Search for the cell housing the specified text and yield its [x, y] center coordinate. 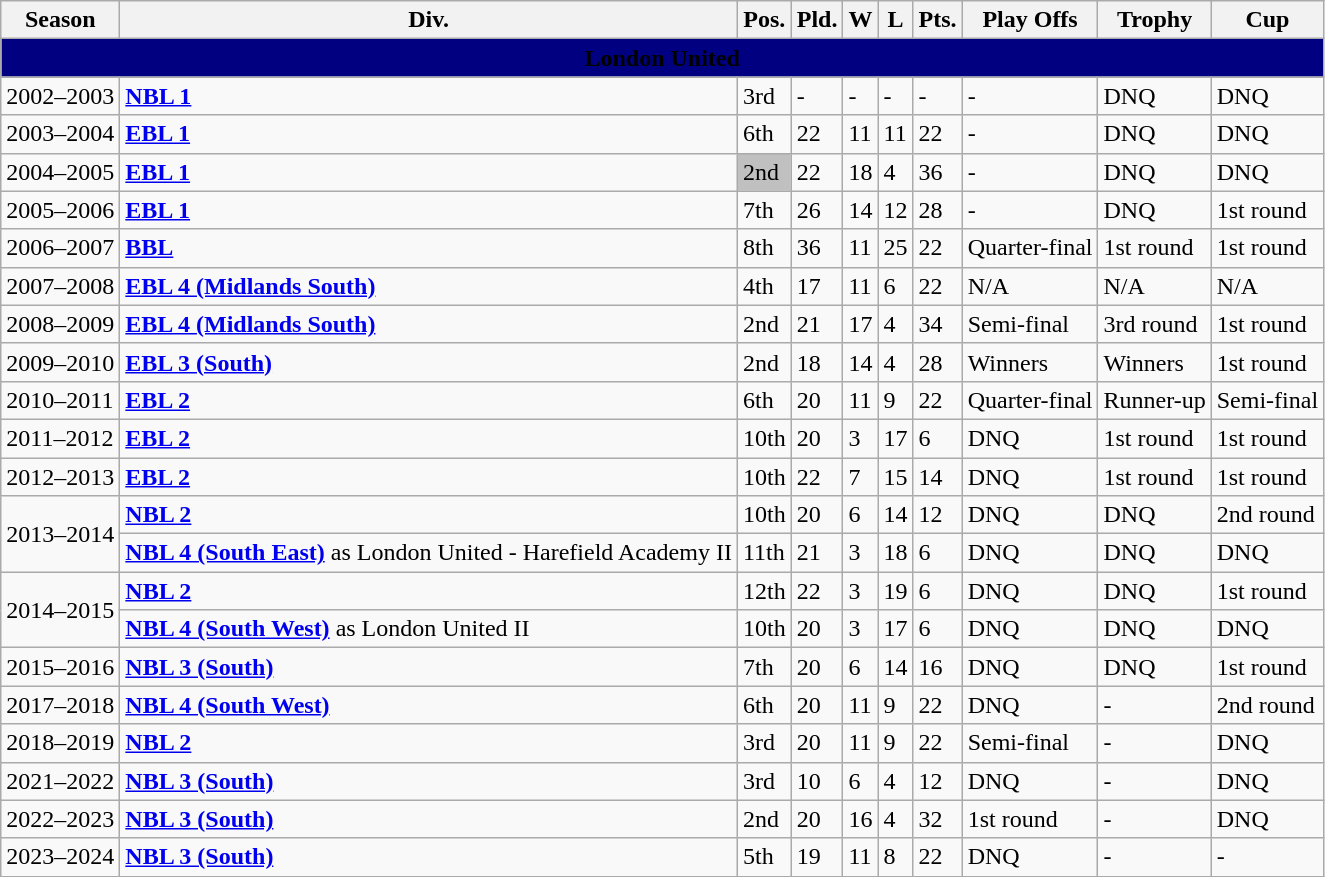
10 [817, 781]
2018–2019 [60, 743]
8 [896, 857]
Cup [1267, 20]
2006–2007 [60, 248]
2003–2004 [60, 134]
Runner-up [1154, 400]
34 [938, 324]
3rd round [1154, 324]
2010–2011 [60, 400]
NBL 4 (South West) [429, 705]
EBL 3 (South) [429, 362]
32 [938, 819]
London United [662, 58]
2004–2005 [60, 172]
2002–2003 [60, 96]
2012–2013 [60, 477]
2008–2009 [60, 324]
15 [896, 477]
5th [764, 857]
Pld. [817, 20]
8th [764, 248]
Div. [429, 20]
BBL [429, 248]
2023–2024 [60, 857]
Pos. [764, 20]
25 [896, 248]
2021–2022 [60, 781]
2009–2010 [60, 362]
26 [817, 210]
2017–2018 [60, 705]
2022–2023 [60, 819]
11th [764, 553]
Trophy [1154, 20]
4th [764, 286]
Season [60, 20]
NBL 4 (South East) as London United - Harefield Academy II [429, 553]
L [896, 20]
2014–2015 [60, 610]
2005–2006 [60, 210]
2015–2016 [60, 667]
2011–2012 [60, 438]
Play Offs [1030, 20]
12th [764, 591]
W [860, 20]
7 [860, 477]
2007–2008 [60, 286]
Pts. [938, 20]
2013–2014 [60, 534]
NBL 1 [429, 96]
NBL 4 (South West) as London United II [429, 629]
